Search for the cell housing the specified text and yield its [X, Y] center coordinate. 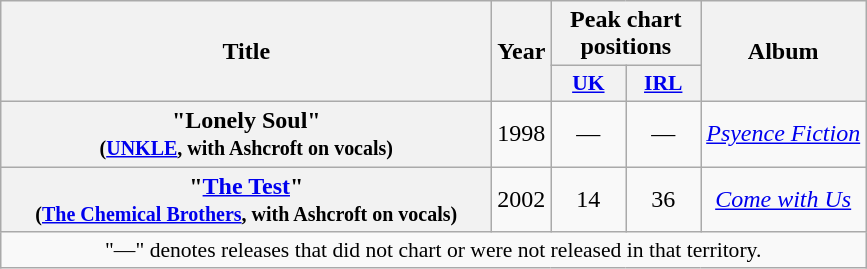
"Lonely Soul" (UNKLE, with Ashcroft on vocals) [246, 134]
Come with Us [784, 198]
Album [784, 52]
Psyence Fiction [784, 134]
"The Test" (The Chemical Brothers, with Ashcroft on vocals) [246, 198]
"—" denotes releases that did not chart or were not released in that territory. [434, 250]
36 [664, 198]
Peak chart positions [626, 34]
UK [588, 84]
14 [588, 198]
IRL [664, 84]
Year [522, 52]
Title [246, 52]
1998 [522, 134]
2002 [522, 198]
